Pinpoint the cell where the given text exists, returning its (x, y) midpoint coordinate. 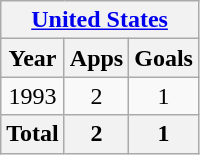
Goals (164, 58)
Apps (96, 58)
1993 (33, 96)
United States (100, 20)
Year (33, 58)
Total (33, 134)
